Capture the cell that displays the provided text and extract its [X, Y] central coordinate. 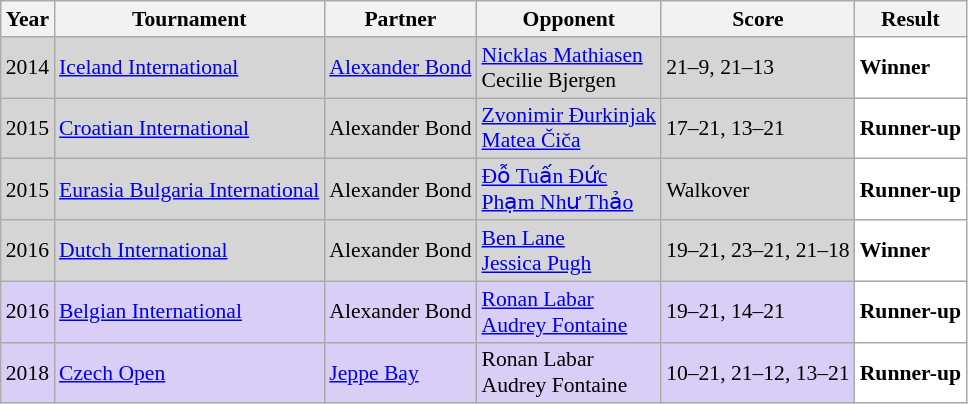
10–21, 21–12, 13–21 [758, 372]
Jeppe Bay [400, 372]
2014 [28, 68]
Dutch International [189, 250]
Tournament [189, 19]
Croatian International [189, 128]
Đỗ Tuấn Đức Phạm Như Thảo [570, 190]
Score [758, 19]
21–9, 21–13 [758, 68]
Iceland International [189, 68]
2018 [28, 372]
Partner [400, 19]
Nicklas Mathiasen Cecilie Bjergen [570, 68]
19–21, 14–21 [758, 312]
Opponent [570, 19]
Year [28, 19]
Zvonimir Đurkinjak Matea Čiča [570, 128]
17–21, 13–21 [758, 128]
Czech Open [189, 372]
Walkover [758, 190]
Ben Lane Jessica Pugh [570, 250]
19–21, 23–21, 21–18 [758, 250]
Belgian International [189, 312]
Result [910, 19]
Eurasia Bulgaria International [189, 190]
